From the cell containing the given text, extract its center point as [x, y] coordinate. 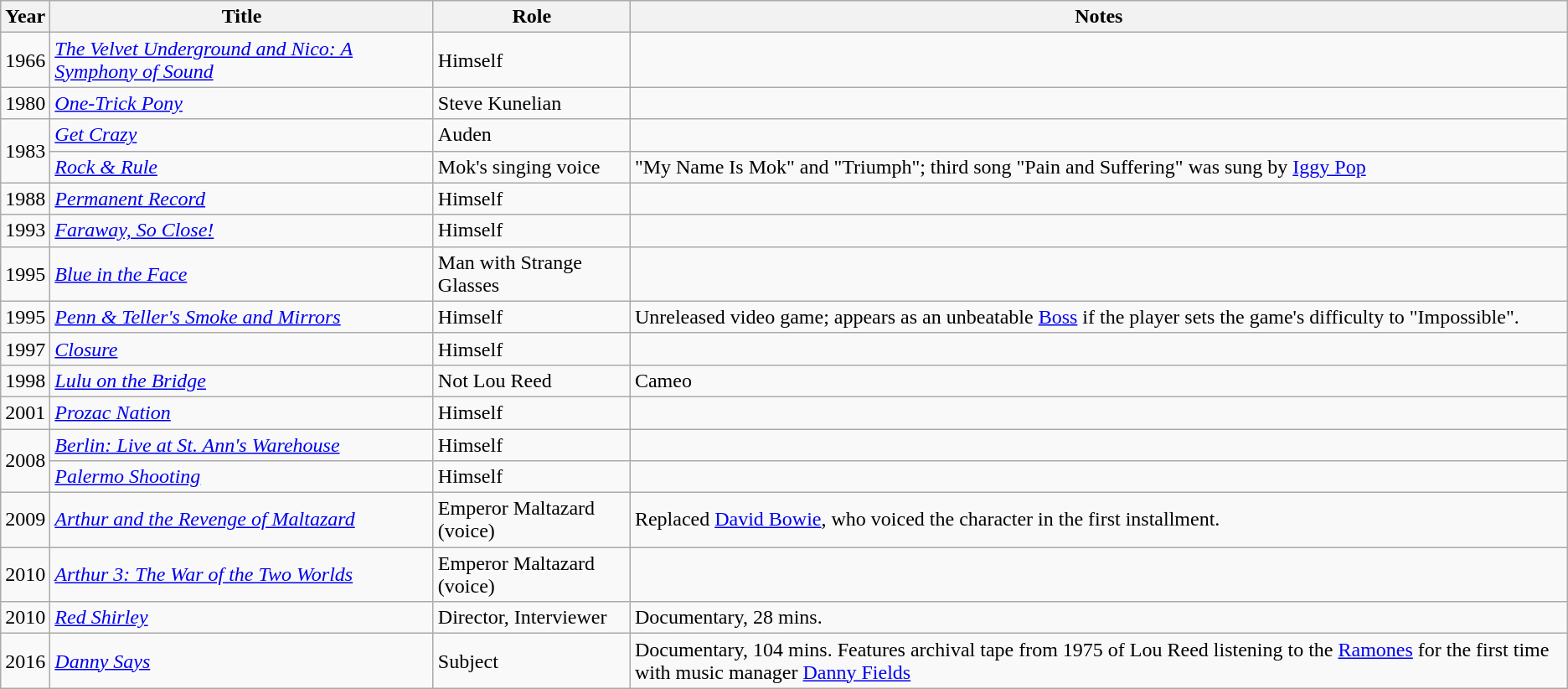
1983 [25, 151]
Steve Kunelian [531, 103]
Auden [531, 135]
Cameo [1099, 381]
Lulu on the Bridge [242, 381]
Red Shirley [242, 618]
One-Trick Pony [242, 103]
1966 [25, 60]
Closure [242, 349]
Not Lou Reed [531, 381]
Arthur 3: The War of the Two Worlds [242, 575]
1993 [25, 231]
The Velvet Underground and Nico: A Symphony of Sound [242, 60]
Documentary, 28 mins. [1099, 618]
Unreleased video game; appears as an unbeatable Boss if the player sets the game's difficulty to "Impossible". [1099, 317]
Man with Strange Glasses [531, 273]
Berlin: Live at St. Ann's Warehouse [242, 445]
2009 [25, 520]
Faraway, So Close! [242, 231]
Title [242, 17]
Year [25, 17]
Role [531, 17]
2016 [25, 661]
Penn & Teller's Smoke and Mirrors [242, 317]
Subject [531, 661]
Permanent Record [242, 199]
Rock & Rule [242, 167]
1988 [25, 199]
Director, Interviewer [531, 618]
1980 [25, 103]
2008 [25, 461]
Documentary, 104 mins. Features archival tape from 1975 of Lou Reed listening to the Ramones for the first time with music manager Danny Fields [1099, 661]
Prozac Nation [242, 412]
Replaced David Bowie, who voiced the character in the first installment. [1099, 520]
Blue in the Face [242, 273]
Danny Says [242, 661]
2001 [25, 412]
Arthur and the Revenge of Maltazard [242, 520]
1998 [25, 381]
Mok's singing voice [531, 167]
"My Name Is Mok" and "Triumph"; third song "Pain and Suffering" was sung by Iggy Pop [1099, 167]
Get Crazy [242, 135]
Palermo Shooting [242, 477]
Notes [1099, 17]
1997 [25, 349]
